Detect which cell encompasses the target text, then output its [X, Y] center coordinate. 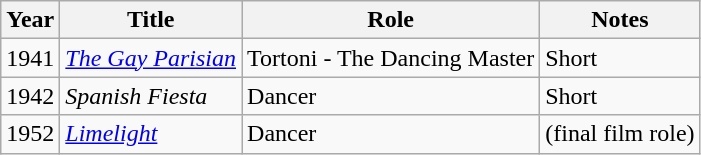
1941 [30, 58]
Notes [620, 20]
Limelight [151, 134]
1942 [30, 96]
Year [30, 20]
The Gay Parisian [151, 58]
(final film role) [620, 134]
Title [151, 20]
Role [391, 20]
Spanish Fiesta [151, 96]
Tortoni - The Dancing Master [391, 58]
1952 [30, 134]
